Output the [X, Y] coordinate of the center of the cell containing the given text.  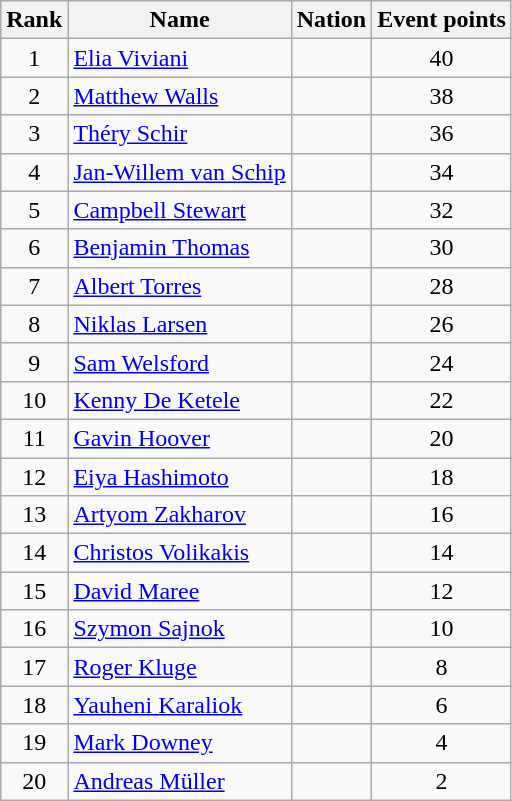
Rank [34, 20]
5 [34, 210]
30 [442, 248]
15 [34, 591]
17 [34, 667]
Artyom Zakharov [180, 515]
Name [180, 20]
Jan-Willem van Schip [180, 172]
David Maree [180, 591]
Benjamin Thomas [180, 248]
Albert Torres [180, 286]
32 [442, 210]
1 [34, 58]
Campbell Stewart [180, 210]
9 [34, 362]
22 [442, 400]
Roger Kluge [180, 667]
24 [442, 362]
Elia Viviani [180, 58]
Andreas Müller [180, 781]
Christos Volikakis [180, 553]
Kenny De Ketele [180, 400]
38 [442, 96]
Event points [442, 20]
26 [442, 324]
7 [34, 286]
Sam Welsford [180, 362]
Yauheni Karaliok [180, 705]
Nation [331, 20]
40 [442, 58]
Szymon Sajnok [180, 629]
Mark Downey [180, 743]
3 [34, 134]
Théry Schir [180, 134]
28 [442, 286]
11 [34, 438]
36 [442, 134]
13 [34, 515]
19 [34, 743]
Matthew Walls [180, 96]
Gavin Hoover [180, 438]
Eiya Hashimoto [180, 477]
Niklas Larsen [180, 324]
34 [442, 172]
